Search for the cell housing the specified text and yield its (x, y) center coordinate. 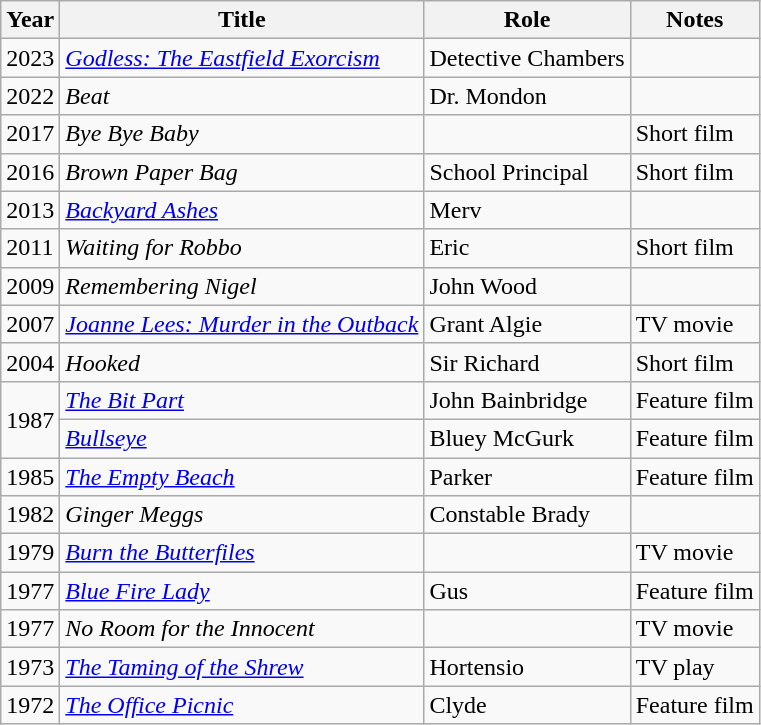
Grant Algie (527, 324)
Godless: The Eastfield Exorcism (242, 58)
Blue Fire Lady (242, 591)
1987 (30, 419)
The Bit Part (242, 400)
Role (527, 20)
Joanne Lees: Murder in the Outback (242, 324)
Waiting for Robbo (242, 248)
Backyard Ashes (242, 210)
The Empty Beach (242, 477)
The Office Picnic (242, 705)
No Room for the Innocent (242, 629)
The Taming of the Shrew (242, 667)
1985 (30, 477)
Constable Brady (527, 515)
1979 (30, 553)
2022 (30, 96)
Gus (527, 591)
2013 (30, 210)
Dr. Mondon (527, 96)
Bye Bye Baby (242, 134)
Parker (527, 477)
1982 (30, 515)
2004 (30, 362)
Ginger Meggs (242, 515)
Title (242, 20)
2016 (30, 172)
Detective Chambers (527, 58)
John Bainbridge (527, 400)
Bluey McGurk (527, 438)
Hooked (242, 362)
1972 (30, 705)
2023 (30, 58)
Clyde (527, 705)
Eric (527, 248)
TV play (694, 667)
Remembering Nigel (242, 286)
Hortensio (527, 667)
Burn the Butterfiles (242, 553)
2017 (30, 134)
Beat (242, 96)
Brown Paper Bag (242, 172)
Year (30, 20)
Notes (694, 20)
Bullseye (242, 438)
Merv (527, 210)
2009 (30, 286)
2011 (30, 248)
School Principal (527, 172)
Sir Richard (527, 362)
2007 (30, 324)
John Wood (527, 286)
1973 (30, 667)
